Detect which cell encompasses the target text, then output its (x, y) center coordinate. 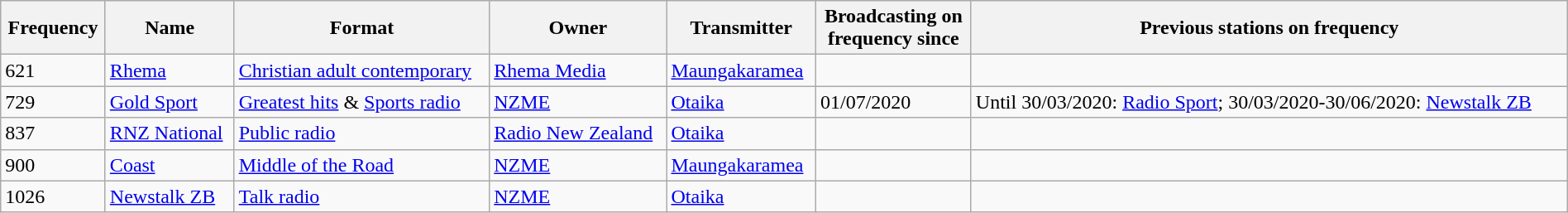
Owner (578, 28)
RNZ National (170, 133)
Format (362, 28)
Newstalk ZB (170, 196)
Name (170, 28)
Talk radio (362, 196)
Gold Sport (170, 102)
Christian adult contemporary (362, 70)
Middle of the Road (362, 165)
Broadcasting onfrequency since (893, 28)
Transmitter (741, 28)
Rhema (170, 70)
900 (53, 165)
Until 30/03/2020: Radio Sport; 30/03/2020-30/06/2020: Newstalk ZB (1269, 102)
Frequency (53, 28)
837 (53, 133)
Radio New Zealand (578, 133)
621 (53, 70)
Public radio (362, 133)
01/07/2020 (893, 102)
Greatest hits & Sports radio (362, 102)
1026 (53, 196)
Previous stations on frequency (1269, 28)
Coast (170, 165)
Rhema Media (578, 70)
729 (53, 102)
